Return [X, Y] of the center of cell containing provided text 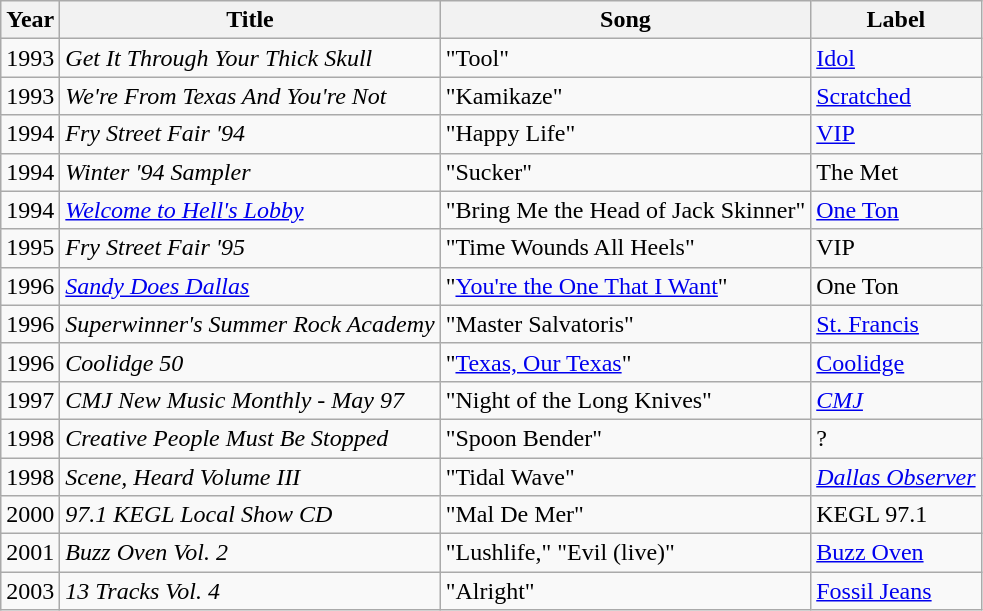
Welcome to Hell's Lobby [250, 210]
Get It Through Your Thick Skull [250, 58]
"Lushlife," "Evil (live)" [626, 553]
Sandy Does Dallas [250, 286]
Coolidge 50 [250, 362]
The Met [896, 172]
KEGL 97.1 [896, 515]
Coolidge [896, 362]
97.1 KEGL Local Show CD [250, 515]
"Spoon Bender" [626, 438]
CMJ [896, 400]
"Kamikaze" [626, 96]
St. Francis [896, 324]
"Sucker" [626, 172]
2001 [30, 553]
Fossil Jeans [896, 591]
CMJ New Music Monthly - May 97 [250, 400]
"Happy Life" [626, 134]
"Texas, Our Texas" [626, 362]
Fry Street Fair '95 [250, 248]
Superwinner's Summer Rock Academy [250, 324]
Buzz Oven [896, 553]
? [896, 438]
Fry Street Fair '94 [250, 134]
Year [30, 20]
"Tool" [626, 58]
1995 [30, 248]
"Mal De Mer" [626, 515]
We're From Texas And You're Not [250, 96]
Song [626, 20]
"Time Wounds All Heels" [626, 248]
2003 [30, 591]
"Bring Me the Head of Jack Skinner" [626, 210]
1997 [30, 400]
2000 [30, 515]
Dallas Observer [896, 477]
"Alright" [626, 591]
Winter '94 Sampler [250, 172]
Idol [896, 58]
"You're the One That I Want" [626, 286]
Scratched [896, 96]
"Night of the Long Knives" [626, 400]
Scene, Heard Volume III [250, 477]
Buzz Oven Vol. 2 [250, 553]
Creative People Must Be Stopped [250, 438]
13 Tracks Vol. 4 [250, 591]
"Tidal Wave" [626, 477]
Label [896, 20]
Title [250, 20]
"Master Salvatoris" [626, 324]
